Determine the (X, Y) coordinate at the center of the cell enclosing the given text.  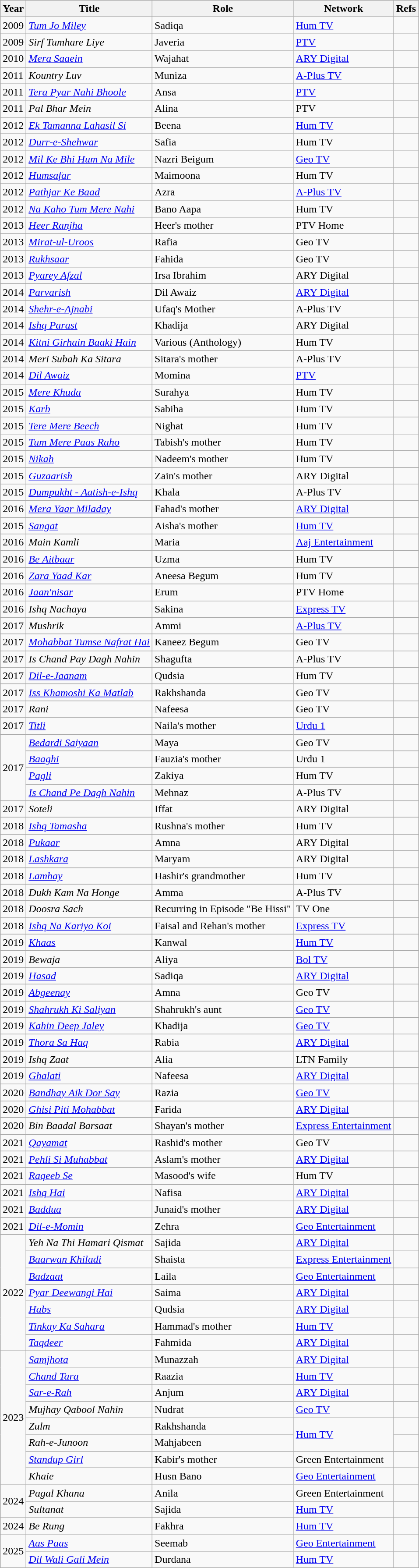
Dil-e-Momin (89, 1226)
Rafia (223, 242)
Bin Baadal Barsaat (89, 1126)
Maya (223, 743)
Titli (89, 726)
Zulm (89, 1426)
Erum (223, 592)
Soteli (89, 809)
Wajahat (223, 59)
Khaie (89, 1476)
Standup Girl (89, 1459)
Ishq Hai (89, 1193)
Shehr-e-Ajnabi (89, 309)
TV One (343, 909)
Badzaat (89, 1276)
Abgeenay (89, 992)
Javeria (223, 42)
Mera Saaein (89, 59)
Humsafar (89, 175)
Kahin Deep Jaley (89, 1026)
Aneesa Begum (223, 576)
Year (13, 9)
Khala (223, 492)
Main Kamli (89, 542)
Raazia (223, 1376)
Bedardi Saiyaan (89, 743)
Tere Mere Beech (89, 425)
Durr-e-Shehwar (89, 142)
LTN Family (343, 1059)
Fahmida (223, 1343)
Pyar Deewangi Hai (89, 1293)
Laila (223, 1276)
Nighat (223, 425)
Zain's mother (223, 475)
Mirat-ul-Uroos (89, 242)
Zakiya (223, 776)
Faisal and Rehan's mother (223, 926)
Aliya (223, 959)
Shaista (223, 1259)
Husn Bano (223, 1476)
Tum Jo Miley (89, 25)
Doosra Sach (89, 909)
Sabiha (223, 409)
Anila (223, 1493)
Nafisa (223, 1193)
Sitara's mother (223, 359)
Dil-e-Jaanam (89, 676)
Mujhay Qabool Nahin (89, 1409)
Rabia (223, 1043)
Aas Paas (89, 1543)
Fauzia's mother (223, 759)
Sangat (89, 526)
Azra (223, 192)
Alia (223, 1059)
Aisha's mother (223, 526)
Nadeem's mother (223, 459)
Mohabbat Tumse Nafrat Hai (89, 642)
Mehnaz (223, 793)
Lashkara (89, 859)
Anjum (223, 1393)
Pagli (89, 776)
Muniza (223, 75)
2025 (13, 1551)
Fahida (223, 259)
Kitni Girhain Baaki Hain (89, 342)
Nazri Beigum (223, 159)
Hasad (89, 976)
Mushrik (89, 626)
Durdana (223, 1560)
Maryam (223, 859)
Is Chand Pay Dagh Nahin (89, 659)
Iffat (223, 809)
Kaneez Begum (223, 642)
Chand Tara (89, 1376)
Razia (223, 1093)
Sakina (223, 609)
Be Aitbaar (89, 559)
Iss Khamoshi Ka Matlab (89, 692)
Rani (89, 709)
Ammi (223, 626)
Dil Wali Gali Mein (89, 1560)
Uzma (223, 559)
Kountry Luv (89, 75)
Zara Yaad Kar (89, 576)
Tera Pyar Nahi Bhoole (89, 92)
Mil Ke Bhi Hum Na Mile (89, 159)
Parvarish (89, 292)
Karb (89, 409)
Irsa Ibrahim (223, 276)
Fakhra (223, 1526)
Fahad's mother (223, 509)
Mahjabeen (223, 1443)
Junaid's mother (223, 1209)
Maria (223, 542)
Ghisi Piti Mohabbat (89, 1109)
Aslam's mother (223, 1159)
Zehra (223, 1226)
Bandhay Aik Dor Say (89, 1093)
Qayamat (89, 1143)
Sar-e-Rah (89, 1393)
Khaas (89, 942)
Saima (223, 1293)
Sultanat (89, 1509)
Amma (223, 892)
Is Chand Pe Dagh Nahin (89, 793)
Samjhota (89, 1359)
Habs (89, 1310)
Yeh Na Thi Hamari Qismat (89, 1242)
Rushna's mother (223, 826)
Naila's mother (223, 726)
Meri Subah Ka Sitara (89, 359)
Hashir's grandmother (223, 876)
Ghalati (89, 1076)
Ishq Tamasha (89, 826)
Tinkay Ka Sahara (89, 1326)
Kanwal (223, 942)
Role (223, 9)
Ishq Nachaya (89, 609)
Kabir's mother (223, 1459)
Alina (223, 109)
Bewaja (89, 959)
Shagufta (223, 659)
Rah-e-Junoon (89, 1443)
Masood's wife (223, 1176)
Shahrukh's aunt (223, 1009)
Network (343, 9)
Farida (223, 1109)
Rashid's mother (223, 1143)
Mera Yaar Miladay (89, 509)
Pathjar Ke Baad (89, 192)
Lamhay (89, 876)
Ishq Parast (89, 326)
Momina (223, 375)
Surahya (223, 392)
Dumpukht - Aatish-e-Ishq (89, 492)
Various (Anthology) (223, 342)
Jaan'nisar (89, 592)
Rukhsaar (89, 259)
Aaj Entertainment (343, 542)
Thora Sa Haq (89, 1043)
2022 (13, 1292)
Baddua (89, 1209)
2010 (13, 59)
Nudrat (223, 1409)
Pukaar (89, 842)
Baaghi (89, 759)
Munazzah (223, 1359)
2023 (13, 1418)
Pyarey Afzal (89, 276)
Pehli Si Muhabbat (89, 1159)
Taqdeer (89, 1343)
Tabish's mother (223, 442)
Seemab (223, 1543)
Heer Ranjha (89, 226)
Maimoona (223, 175)
Sirf Tumhare Liye (89, 42)
Bol TV (343, 959)
Nikah (89, 459)
Shahrukh Ki Saliyan (89, 1009)
Ishq Zaat (89, 1059)
Tum Mere Paas Raho (89, 442)
Recurring in Episode "Be Hissi" (223, 909)
Ansa (223, 92)
Pagal Khana (89, 1493)
Heer's mother (223, 226)
Shayan's mother (223, 1126)
Ufaq's Mother (223, 309)
Refs (406, 9)
Ek Tamanna Lahasil Si (89, 125)
Pal Bhar Mein (89, 109)
Mere Khuda (89, 392)
Na Kaho Tum Mere Nahi (89, 209)
Dukh Kam Na Honge (89, 892)
Guzaarish (89, 475)
Raqeeb Se (89, 1176)
Be Rung (89, 1526)
Title (89, 9)
Safia (223, 142)
Beena (223, 125)
Baarwan Khiladi (89, 1259)
Hammad's mother (223, 1326)
Bano Aapa (223, 209)
Ishq Na Kariyo Koi (89, 926)
